Extract the [x, y] coordinate from the center of the cell holding the provided text.  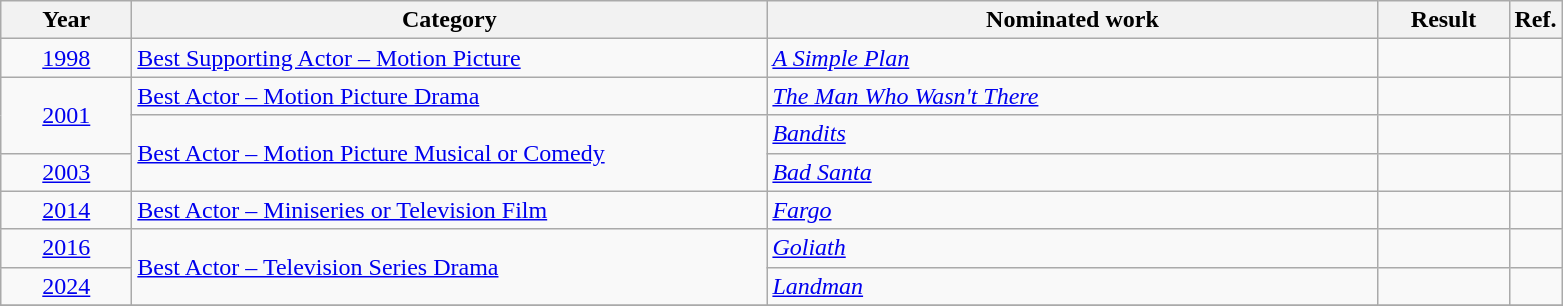
Category [450, 20]
Year [66, 20]
1998 [66, 58]
Best Actor – Miniseries or Television Film [450, 210]
2001 [66, 115]
A Simple Plan [1072, 58]
The Man Who Wasn't There [1072, 96]
Best Actor – Motion Picture Drama [450, 96]
2016 [66, 248]
Goliath [1072, 248]
Landman [1072, 286]
Nominated work [1072, 20]
Best Actor – Television Series Drama [450, 267]
Bandits [1072, 134]
2003 [66, 172]
Best Actor – Motion Picture Musical or Comedy [450, 153]
2014 [66, 210]
Bad Santa [1072, 172]
Result [1444, 20]
Fargo [1072, 210]
2024 [66, 286]
Ref. [1536, 20]
Best Supporting Actor – Motion Picture [450, 58]
